Determine the [x, y] coordinate at the center of the cell enclosing the given text.  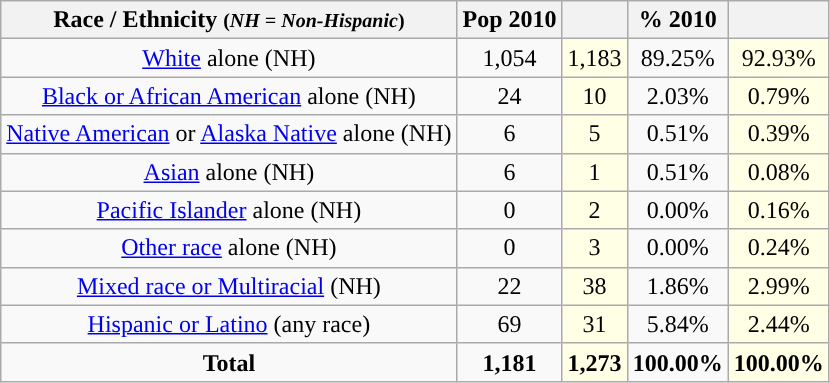
2.44% [778, 324]
2.03% [678, 96]
1,054 [510, 58]
24 [510, 96]
Other race alone (NH) [229, 248]
31 [594, 324]
Pop 2010 [510, 20]
Hispanic or Latino (any race) [229, 324]
1,183 [594, 58]
0.79% [778, 96]
1,273 [594, 362]
1,181 [510, 362]
Total [229, 362]
0.39% [778, 134]
69 [510, 324]
10 [594, 96]
1 [594, 172]
3 [594, 248]
2 [594, 210]
White alone (NH) [229, 58]
0.08% [778, 172]
0.16% [778, 210]
22 [510, 286]
Race / Ethnicity (NH = Non-Hispanic) [229, 20]
5 [594, 134]
Black or African American alone (NH) [229, 96]
Pacific Islander alone (NH) [229, 210]
Native American or Alaska Native alone (NH) [229, 134]
1.86% [678, 286]
Mixed race or Multiracial (NH) [229, 286]
Asian alone (NH) [229, 172]
0.24% [778, 248]
% 2010 [678, 20]
2.99% [778, 286]
92.93% [778, 58]
5.84% [678, 324]
38 [594, 286]
89.25% [678, 58]
